Capture the cell that displays the provided text and extract its [X, Y] central coordinate. 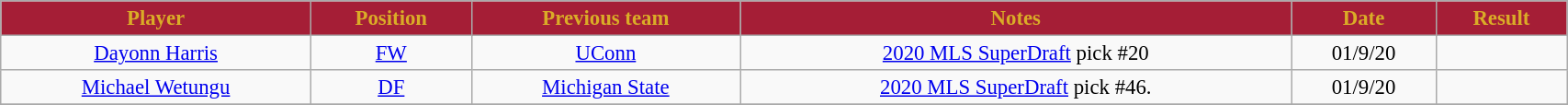
2020 MLS SuperDraft pick #46. [1016, 87]
Michigan State [605, 87]
Date [1363, 18]
Dayonn Harris [156, 53]
DF [391, 87]
Result [1501, 18]
Player [156, 18]
2020 MLS SuperDraft pick #20 [1016, 53]
Michael Wetungu [156, 87]
Position [391, 18]
Previous team [605, 18]
Notes [1016, 18]
UConn [605, 53]
FW [391, 53]
